For the text-containing cell, return its midpoint in (x, y) coordinate format. 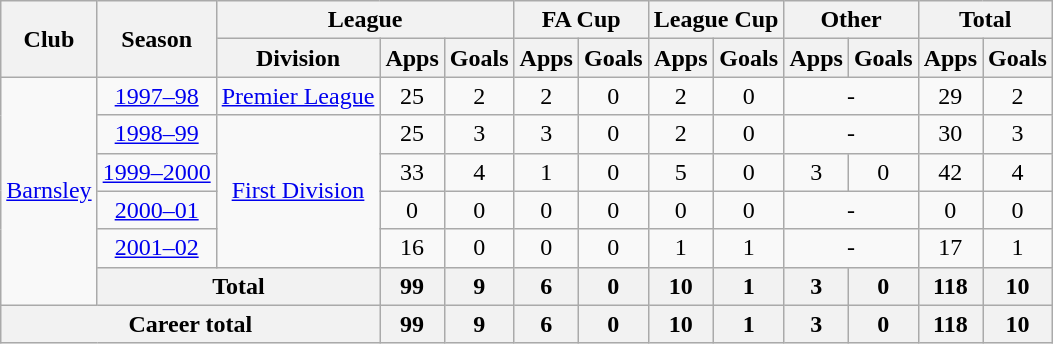
16 (412, 248)
Season (156, 39)
2001–02 (156, 248)
1997–98 (156, 96)
FA Cup (581, 20)
Career total (190, 324)
1999–2000 (156, 172)
33 (412, 172)
First Division (298, 191)
1998–99 (156, 134)
League (365, 20)
17 (950, 248)
Barnsley (49, 191)
42 (950, 172)
League Cup (716, 20)
Other (851, 20)
2000–01 (156, 210)
30 (950, 134)
29 (950, 96)
Club (49, 39)
Division (298, 58)
Premier League (298, 96)
5 (680, 172)
